Find where the given text appears and provide that cell's center as (x, y) coordinate. 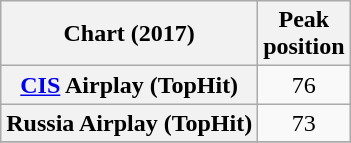
73 (304, 123)
Russia Airplay (TopHit) (130, 123)
CIS Airplay (TopHit) (130, 85)
76 (304, 85)
Chart (2017) (130, 34)
Peakposition (304, 34)
